Output the [x, y] coordinate of the center of the cell containing the given text.  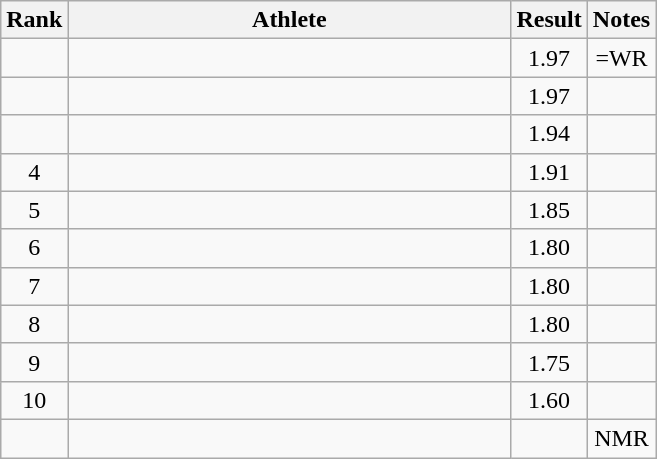
Athlete [290, 20]
9 [34, 362]
1.60 [549, 400]
NMR [621, 438]
Rank [34, 20]
1.75 [549, 362]
Result [549, 20]
5 [34, 210]
1.91 [549, 172]
Notes [621, 20]
1.94 [549, 134]
1.85 [549, 210]
6 [34, 248]
=WR [621, 58]
8 [34, 324]
4 [34, 172]
7 [34, 286]
10 [34, 400]
